Pinpoint the cell where the given text exists, returning its (X, Y) midpoint coordinate. 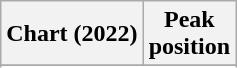
Peakposition (189, 34)
Chart (2022) (72, 34)
